Identify which cell holds the provided text, then report its [x, y] central coordinate. 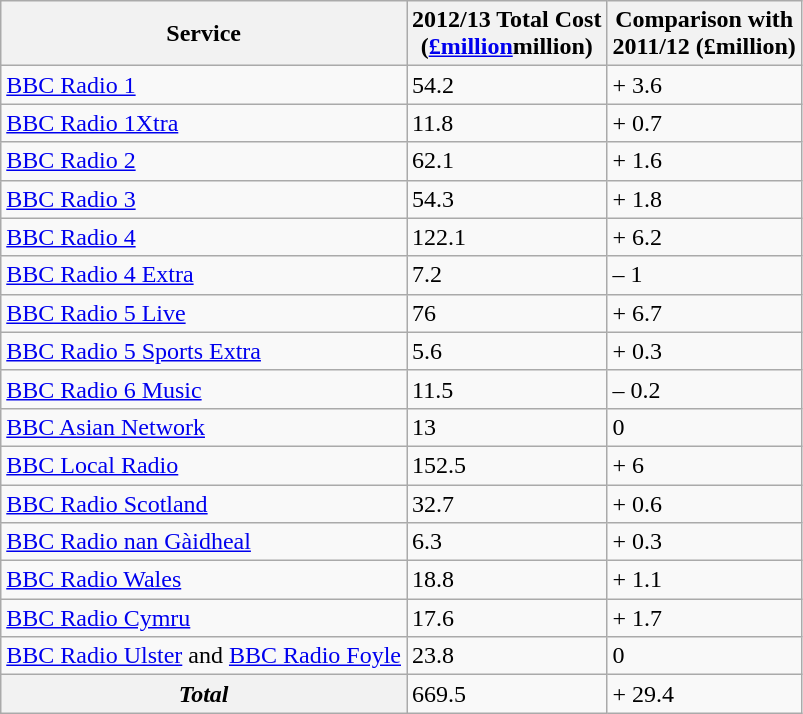
76 [507, 313]
+ 6 [704, 465]
+ 0.6 [704, 503]
Total [204, 694]
+ 29.4 [704, 694]
BBC Radio 6 Music [204, 389]
BBC Radio 1 [204, 85]
BBC Radio Cymru [204, 618]
+ 1.1 [704, 580]
+ 6.7 [704, 313]
BBC Local Radio [204, 465]
BBC Asian Network [204, 427]
BBC Radio 1Xtra [204, 123]
7.2 [507, 275]
54.3 [507, 199]
Service [204, 34]
11.8 [507, 123]
152.5 [507, 465]
23.8 [507, 656]
Comparison with 2011/12 (£million) [704, 34]
BBC Radio nan Gàidheal [204, 542]
+ 6.2 [704, 237]
122.1 [507, 237]
BBC Radio 3 [204, 199]
+ 1.6 [704, 161]
6.3 [507, 542]
– 1 [704, 275]
BBC Radio 4 Extra [204, 275]
18.8 [507, 580]
+ 3.6 [704, 85]
2012/13 Total Cost (£millionmillion) [507, 34]
62.1 [507, 161]
BBC Radio Ulster and BBC Radio Foyle [204, 656]
+ 1.8 [704, 199]
32.7 [507, 503]
54.2 [507, 85]
11.5 [507, 389]
13 [507, 427]
– 0.2 [704, 389]
BBC Radio 5 Live [204, 313]
+ 1.7 [704, 618]
+ 0.7 [704, 123]
17.6 [507, 618]
BBC Radio 2 [204, 161]
BBC Radio 5 Sports Extra [204, 351]
669.5 [507, 694]
BBC Radio Scotland [204, 503]
BBC Radio Wales [204, 580]
5.6 [507, 351]
BBC Radio 4 [204, 237]
